Extract the (X, Y) coordinate from the center of the cell holding the provided text.  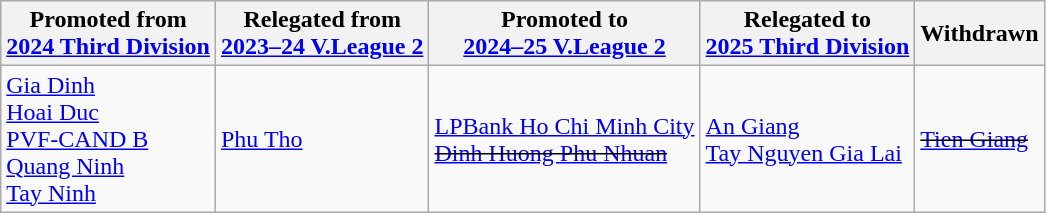
Relegated to2025 Third Division (808, 34)
Gia DinhHoai DucPVF-CAND BQuang NinhTay Ninh (108, 139)
Promoted from2024 Third Division (108, 34)
LPBank Ho Chi Minh CityDinh Huong Phu Nhuan (564, 139)
Tien Giang (980, 139)
Phu Tho (322, 139)
Relegated from2023–24 V.League 2 (322, 34)
An GiangTay Nguyen Gia Lai (808, 139)
Withdrawn (980, 34)
Promoted to2024–25 V.League 2 (564, 34)
